Provide the [x, y] coordinate of the cell's center where the given text is located.  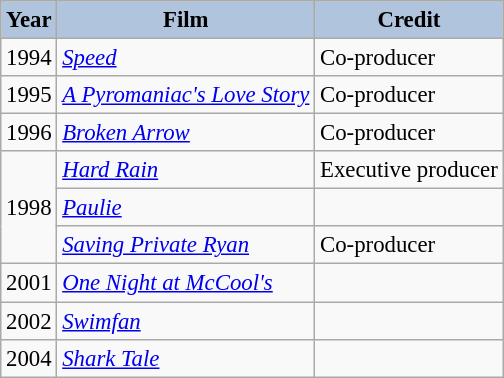
Speed [186, 58]
2001 [29, 283]
1995 [29, 95]
Credit [409, 20]
Shark Tale [186, 358]
2004 [29, 358]
One Night at McCool's [186, 283]
Film [186, 20]
2002 [29, 321]
A Pyromaniac's Love Story [186, 95]
1996 [29, 133]
Broken Arrow [186, 133]
Executive producer [409, 170]
1994 [29, 58]
Saving Private Ryan [186, 245]
Hard Rain [186, 170]
Year [29, 20]
1998 [29, 208]
Paulie [186, 208]
Swimfan [186, 321]
